Pinpoint the cell where the given text exists, returning its (x, y) midpoint coordinate. 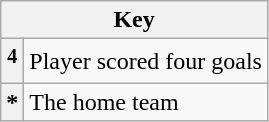
* (12, 102)
Key (134, 20)
4 (12, 62)
The home team (146, 102)
Player scored four goals (146, 62)
